Return the (X, Y) coordinate for the center point of the cell that contains the specified text.  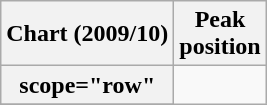
scope="row" (88, 85)
Peakposition (220, 34)
Chart (2009/10) (88, 34)
